Locate the cell with the specified text and output its [x, y] center coordinate. 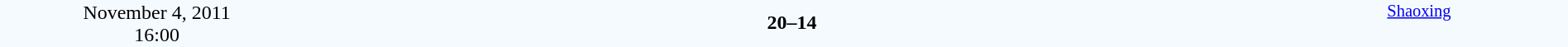
November 4, 201116:00 [157, 23]
Shaoxing [1419, 23]
20–14 [791, 22]
